From the cell containing the given text, extract its center point as (X, Y) coordinate. 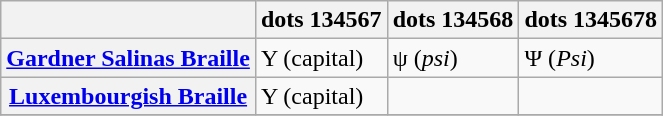
Luxembourgish Braille (128, 96)
dots 134568 (453, 20)
dots 1345678 (591, 20)
ψ (psi) (453, 58)
Ψ (Psi) (591, 58)
Gardner Salinas Braille (128, 58)
dots 134567 (321, 20)
